Return [X, Y] of the center of cell containing provided text 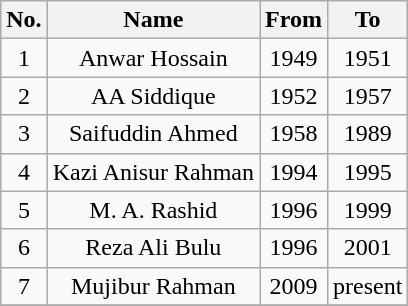
1952 [294, 96]
Saifuddin Ahmed [153, 134]
6 [24, 248]
Kazi Anisur Rahman [153, 172]
From [294, 20]
1951 [367, 58]
5 [24, 210]
Reza Ali Bulu [153, 248]
present [367, 286]
Name [153, 20]
No. [24, 20]
4 [24, 172]
2009 [294, 286]
2 [24, 96]
1957 [367, 96]
2001 [367, 248]
Anwar Hossain [153, 58]
Mujibur Rahman [153, 286]
1949 [294, 58]
To [367, 20]
7 [24, 286]
M. A. Rashid [153, 210]
1989 [367, 134]
1999 [367, 210]
1 [24, 58]
1995 [367, 172]
1994 [294, 172]
3 [24, 134]
AA Siddique [153, 96]
1958 [294, 134]
